Return the [x, y] coordinate for the center point of the cell that contains the specified text.  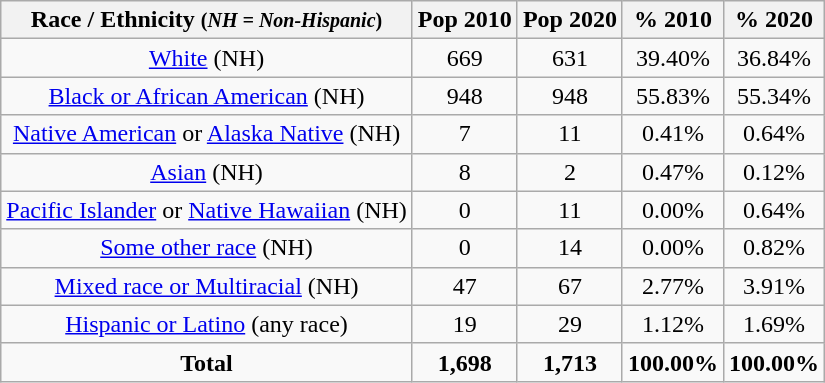
8 [464, 172]
29 [570, 324]
0.82% [774, 248]
% 2020 [774, 20]
Mixed race or Multiracial (NH) [207, 286]
631 [570, 58]
36.84% [774, 58]
19 [464, 324]
2.77% [672, 286]
Black or African American (NH) [207, 96]
Race / Ethnicity (NH = Non-Hispanic) [207, 20]
2 [570, 172]
White (NH) [207, 58]
0.47% [672, 172]
Native American or Alaska Native (NH) [207, 134]
39.40% [672, 58]
% 2010 [672, 20]
67 [570, 286]
669 [464, 58]
1.12% [672, 324]
Some other race (NH) [207, 248]
Hispanic or Latino (any race) [207, 324]
1.69% [774, 324]
47 [464, 286]
1,713 [570, 362]
Pop 2020 [570, 20]
Asian (NH) [207, 172]
Total [207, 362]
0.41% [672, 134]
0.12% [774, 172]
14 [570, 248]
Pacific Islander or Native Hawaiian (NH) [207, 210]
7 [464, 134]
55.34% [774, 96]
1,698 [464, 362]
Pop 2010 [464, 20]
3.91% [774, 286]
55.83% [672, 96]
